Locate the cell with the specified text and output its [x, y] center coordinate. 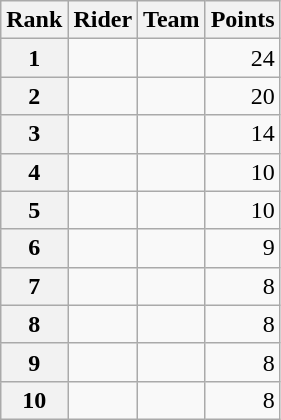
7 [34, 286]
4 [34, 172]
Points [242, 20]
6 [34, 248]
Rank [34, 20]
20 [242, 96]
24 [242, 58]
3 [34, 134]
Rider [103, 20]
5 [34, 210]
1 [34, 58]
Team [172, 20]
2 [34, 96]
14 [242, 134]
